Return the [X, Y] coordinate for the center point of the cell that contains the specified text.  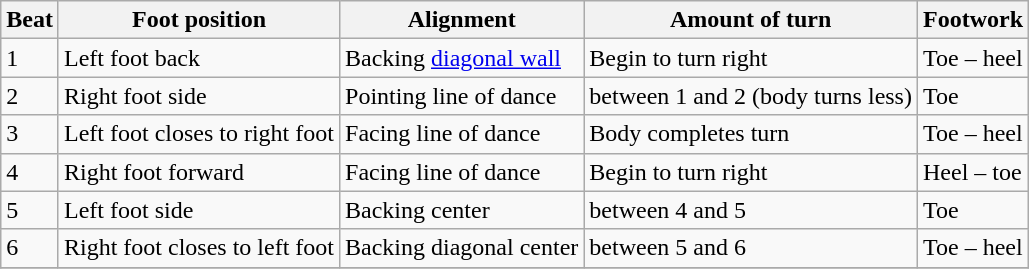
5 [30, 210]
Left foot back [198, 58]
Body completes turn [751, 134]
1 [30, 58]
3 [30, 134]
Left foot side [198, 210]
Amount of turn [751, 20]
Heel – toe [972, 172]
Backing center [462, 210]
Right foot forward [198, 172]
Foot position [198, 20]
2 [30, 96]
Alignment [462, 20]
Right foot side [198, 96]
between 1 and 2 (body turns less) [751, 96]
Left foot closes to right foot [198, 134]
4 [30, 172]
Footwork [972, 20]
Pointing line of dance [462, 96]
between 5 and 6 [751, 248]
Backing diagonal wall [462, 58]
Beat [30, 20]
6 [30, 248]
Backing diagonal center [462, 248]
Right foot closes to left foot [198, 248]
between 4 and 5 [751, 210]
